Identify which cell holds the provided text, then report its [x, y] central coordinate. 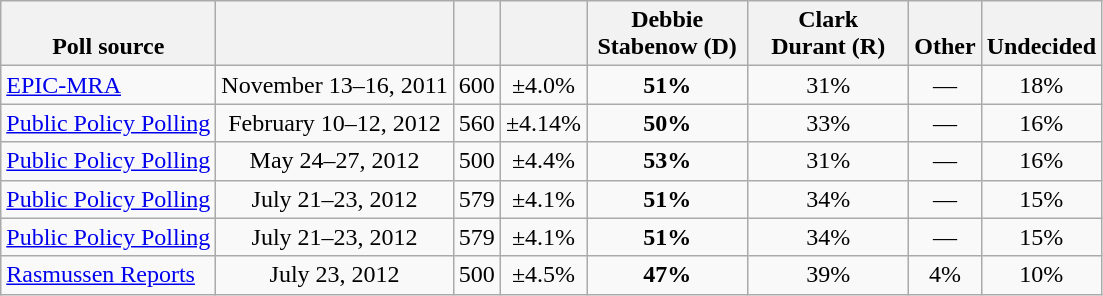
November 13–16, 2011 [334, 85]
ClarkDurant (R) [828, 34]
EPIC-MRA [108, 85]
10% [1041, 275]
February 10–12, 2012 [334, 123]
±4.14% [543, 123]
May 24–27, 2012 [334, 161]
4% [945, 275]
Undecided [1041, 34]
±4.4% [543, 161]
33% [828, 123]
±4.0% [543, 85]
50% [668, 123]
DebbieStabenow (D) [668, 34]
±4.5% [543, 275]
53% [668, 161]
47% [668, 275]
July 23, 2012 [334, 275]
Rasmussen Reports [108, 275]
39% [828, 275]
Other [945, 34]
560 [476, 123]
Poll source [108, 34]
18% [1041, 85]
600 [476, 85]
